From the cell containing the given text, extract its center point as (x, y) coordinate. 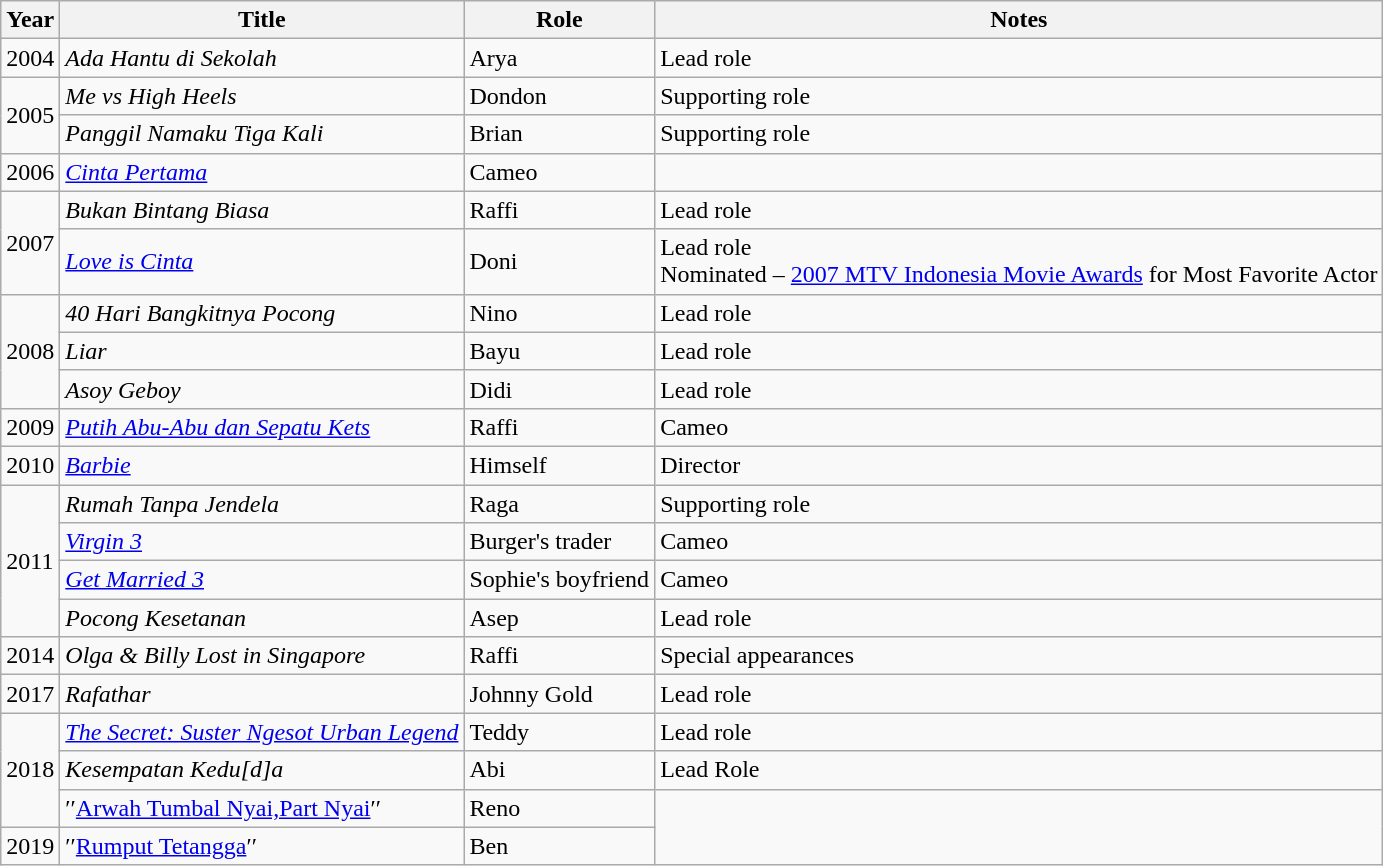
Johnny Gold (560, 694)
Bayu (560, 351)
Barbie (262, 465)
2009 (30, 427)
Notes (1019, 20)
Director (1019, 465)
2007 (30, 242)
Asoy Geboy (262, 389)
2006 (30, 172)
2018 (30, 770)
′′Arwah Tumbal Nyai,Part Nyai′′ (262, 808)
Ada Hantu di Sekolah (262, 58)
2017 (30, 694)
Role (560, 20)
40 Hari Bangkitnya Pocong (262, 313)
Reno (560, 808)
Pocong Kesetanan (262, 618)
Rumah Tanpa Jendela (262, 503)
Lead Role (1019, 770)
Asep (560, 618)
Special appearances (1019, 656)
′′Rumput Tetangga′′ (262, 846)
Year (30, 20)
2008 (30, 351)
Himself (560, 465)
2011 (30, 560)
Title (262, 20)
Liar (262, 351)
Get Married 3 (262, 580)
Didi (560, 389)
2005 (30, 115)
Teddy (560, 732)
Kesempatan Kedu[d]a (262, 770)
Lead roleNominated – 2007 MTV Indonesia Movie Awards for Most Favorite Actor (1019, 262)
Brian (560, 134)
The Secret: Suster Ngesot Urban Legend (262, 732)
Love is Cinta (262, 262)
Sophie's boyfriend (560, 580)
Dondon (560, 96)
2004 (30, 58)
Burger's trader (560, 542)
2014 (30, 656)
Raga (560, 503)
Rafathar (262, 694)
Arya (560, 58)
Cinta Pertama (262, 172)
2010 (30, 465)
Bukan Bintang Biasa (262, 210)
Virgin 3 (262, 542)
Olga & Billy Lost in Singapore (262, 656)
Panggil Namaku Tiga Kali (262, 134)
Putih Abu-Abu dan Sepatu Kets (262, 427)
Doni (560, 262)
Me vs High Heels (262, 96)
Nino (560, 313)
Abi (560, 770)
Ben (560, 846)
2019 (30, 846)
